Return [X, Y] of the center of cell containing provided text 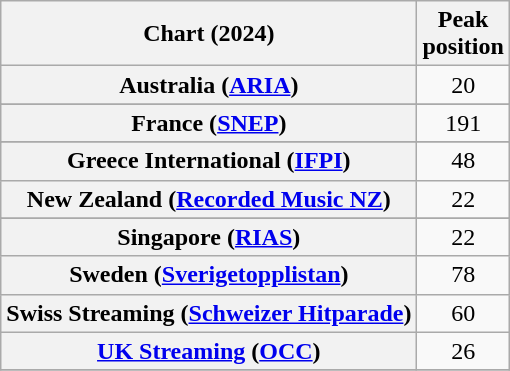
48 [463, 161]
26 [463, 351]
191 [463, 123]
78 [463, 275]
UK Streaming (OCC) [209, 351]
Singapore (RIAS) [209, 237]
Swiss Streaming (Schweizer Hitparade) [209, 313]
Greece International (IFPI) [209, 161]
France (SNEP) [209, 123]
Chart (2024) [209, 34]
New Zealand (Recorded Music NZ) [209, 199]
Sweden (Sverigetopplistan) [209, 275]
20 [463, 85]
Australia (ARIA) [209, 85]
60 [463, 313]
Peakposition [463, 34]
